Search for the cell housing the specified text and yield its (X, Y) center coordinate. 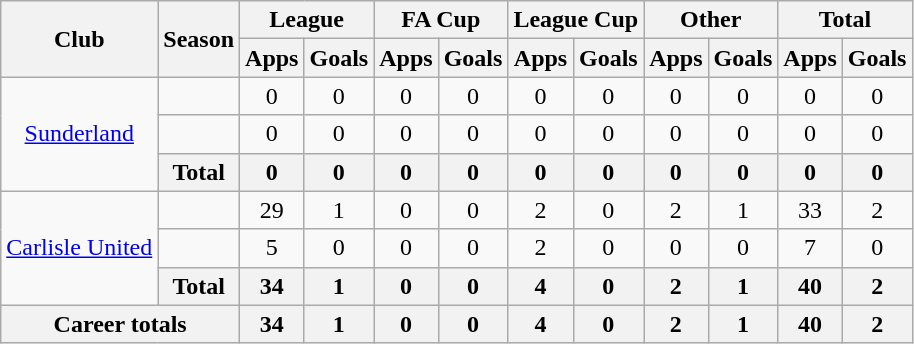
7 (810, 248)
Season (199, 39)
FA Cup (441, 20)
League Cup (576, 20)
Sunderland (80, 134)
League (307, 20)
33 (810, 210)
Other (711, 20)
Career totals (120, 324)
Carlisle United (80, 248)
5 (272, 248)
29 (272, 210)
Club (80, 39)
